Scan for the cell matching the given text and deliver its (X, Y) coordinate at center. 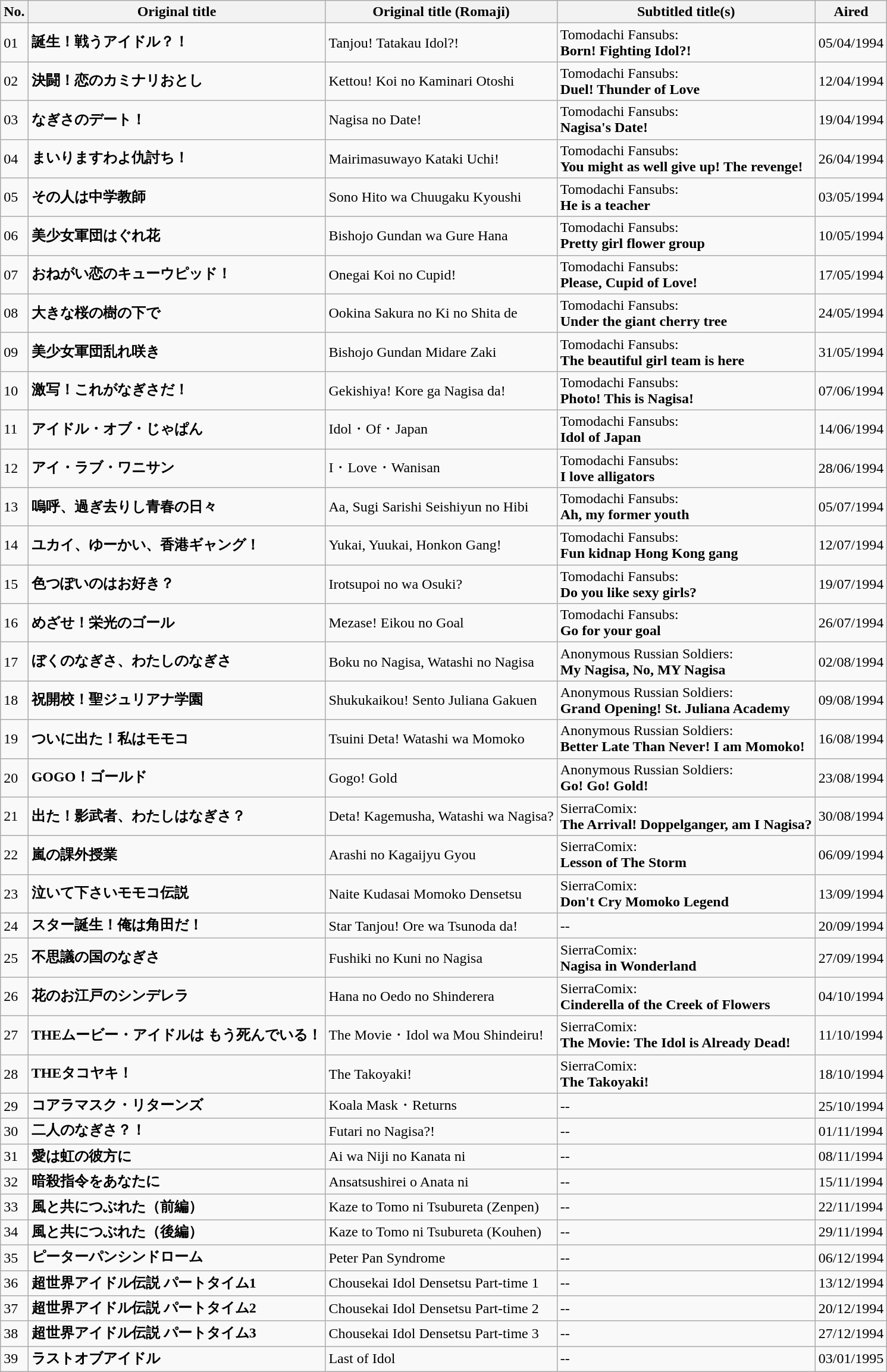
Hana no Oedo no Shinderera (441, 997)
SierraComix:Don't Cry Momoko Legend (686, 893)
37 (14, 1308)
06/09/1994 (851, 855)
18/10/1994 (851, 1074)
13/12/1994 (851, 1283)
Kaze to Tomo ni Tsubureta (Zenpen) (441, 1207)
Fushiki no Kuni no Nagisa (441, 957)
26/07/1994 (851, 623)
05/04/1994 (851, 43)
Tomodachi Fansubs:Pretty girl flower group (686, 236)
愛は虹の彼方に (177, 1156)
Tomodachi Fansubs:Fun kidnap Hong Kong gang (686, 546)
20/12/1994 (851, 1308)
コアラマスク・リターンズ (177, 1106)
17 (14, 661)
15/11/1994 (851, 1182)
09/08/1994 (851, 701)
Chousekai Idol Densetsu Part-time 2 (441, 1308)
27 (14, 1035)
15 (14, 584)
Ookina Sakura no Ki no Shita de (441, 313)
33 (14, 1207)
17/05/1994 (851, 275)
ぼくのなぎさ、わたしのなぎさ (177, 661)
25/10/1994 (851, 1106)
16 (14, 623)
31/05/1994 (851, 352)
20 (14, 778)
Ai wa Niji no Kanata ni (441, 1156)
決闘！恋のカミナリおとし (177, 81)
Deta! Kagemusha, Watashi wa Nagisa? (441, 816)
26 (14, 997)
34 (14, 1232)
13 (14, 507)
Original title (177, 12)
Tomodachi Fansubs:Nagisa's Date! (686, 120)
36 (14, 1283)
Irotsupoi no wa Osuki? (441, 584)
19/04/1994 (851, 120)
Tomodachi Fansubs:Idol of Japan (686, 429)
Anonymous Russian Soldiers:Go! Go! Gold! (686, 778)
29 (14, 1106)
Tomodachi Fansubs:Go for your goal (686, 623)
Chousekai Idol Densetsu Part-time 1 (441, 1283)
25 (14, 957)
09 (14, 352)
THEタコヤキ！ (177, 1074)
風と共につぶれた（前編） (177, 1207)
SierraComix:Cinderella of the Creek of Flowers (686, 997)
超世界アイドル伝説 パートタイム3 (177, 1333)
風と共につぶれた（後編） (177, 1232)
Koala Mask・Returns (441, 1106)
誕生！戦うアイドル？！ (177, 43)
嗚呼、過ぎ去りし青春の日々 (177, 507)
27/12/1994 (851, 1333)
Tomodachi Fansubs:The beautiful girl team is here (686, 352)
Yukai, Yuukai, Honkon Gang! (441, 546)
Tomodachi Fansubs:I love alligators (686, 467)
21 (14, 816)
02 (14, 81)
SierraComix:Lesson of The Storm (686, 855)
The Movie・Idol wa Mou Shindeiru! (441, 1035)
14/06/1994 (851, 429)
13/09/1994 (851, 893)
Mezase! Eikou no Goal (441, 623)
不思議の国のなぎさ (177, 957)
祝開校！聖ジュリアナ学園 (177, 701)
04/10/1994 (851, 997)
Futari no Nagisa?! (441, 1131)
Subtitled title(s) (686, 12)
Bishojo Gundan Midare Zaki (441, 352)
泣いて下さいモモコ伝説 (177, 893)
おねがい恋のキューウピッド！ (177, 275)
Peter Pan Syndrome (441, 1257)
ついに出た！私はモモコ (177, 739)
SierraComix:The Arrival! Doppelganger, am I Nagisa? (686, 816)
Naite Kudasai Momoko Densetsu (441, 893)
26/04/1994 (851, 158)
39 (14, 1360)
花のお江戸のシンデレラ (177, 997)
05/07/1994 (851, 507)
めざせ！栄光のゴール (177, 623)
Tomodachi Fansubs:Ah, my former youth (686, 507)
06 (14, 236)
31 (14, 1156)
12/07/1994 (851, 546)
Tomodachi Fansubs:Photo! This is Nagisa! (686, 390)
12 (14, 467)
Tomodachi Fansubs:Do you like sexy girls? (686, 584)
Shukukaikou! Sento Juliana Gakuen (441, 701)
Tomodachi Fansubs:Please, Cupid of Love! (686, 275)
No. (14, 12)
暗殺指令をあなたに (177, 1182)
23/08/1994 (851, 778)
11 (14, 429)
THEムービー・アイドルは もう死んでいる！ (177, 1035)
22 (14, 855)
Tomodachi Fansubs:Under the giant cherry tree (686, 313)
超世界アイドル伝説 パートタイム1 (177, 1283)
Kaze to Tomo ni Tsubureta (Kouhen) (441, 1232)
Gogo! Gold (441, 778)
29/11/1994 (851, 1232)
SierraComix:The Takoyaki! (686, 1074)
19/07/1994 (851, 584)
24 (14, 925)
Tomodachi Fansubs:Duel! Thunder of Love (686, 81)
24/05/1994 (851, 313)
01 (14, 43)
SierraComix:The Movie: The Idol is Already Dead! (686, 1035)
SierraComix:Nagisa in Wonderland (686, 957)
Last of Idol (441, 1360)
美少女軍団乱れ咲き (177, 352)
18 (14, 701)
03/01/1995 (851, 1360)
Anonymous Russian Soldiers:Grand Opening! St. Juliana Academy (686, 701)
アイドル・オブ・じゃぱん (177, 429)
まいりますわよ仇討ち！ (177, 158)
ピーターパンシンドローム (177, 1257)
12/04/1994 (851, 81)
超世界アイドル伝説 パートタイム2 (177, 1308)
Original title (Romaji) (441, 12)
美少女軍団はぐれ花 (177, 236)
35 (14, 1257)
16/08/1994 (851, 739)
Sono Hito wa Chuugaku Kyoushi (441, 197)
二人のなぎさ？！ (177, 1131)
Boku no Nagisa, Watashi no Nagisa (441, 661)
Tomodachi Fansubs:Born! Fighting Idol?! (686, 43)
03 (14, 120)
28 (14, 1074)
Anonymous Russian Soldiers:Better Late Than Never! I am Momoko! (686, 739)
07 (14, 275)
Tomodachi Fansubs:He is a teacher (686, 197)
Aired (851, 12)
Arashi no Kagaijyu Gyou (441, 855)
激写！これがなぎさだ！ (177, 390)
Kettou! Koi no Kaminari Otoshi (441, 81)
05 (14, 197)
32 (14, 1182)
30 (14, 1131)
01/11/1994 (851, 1131)
Gekishiya! Kore ga Nagisa da! (441, 390)
Tomodachi Fansubs:You might as well give up! The revenge! (686, 158)
Anonymous Russian Soldiers:My Nagisa, No, MY Nagisa (686, 661)
28/06/1994 (851, 467)
I・Love・Wanisan (441, 467)
30/08/1994 (851, 816)
ユカイ、ゆーかい、香港ギャング！ (177, 546)
27/09/1994 (851, 957)
GOGO！ゴールド (177, 778)
03/05/1994 (851, 197)
大きな桜の樹の下で (177, 313)
38 (14, 1333)
嵐の課外授業 (177, 855)
11/10/1994 (851, 1035)
23 (14, 893)
22/11/1994 (851, 1207)
Mairimasuwayo Kataki Uchi! (441, 158)
なぎさのデート！ (177, 120)
The Takoyaki! (441, 1074)
アイ・ラブ・ワニサン (177, 467)
Bishojo Gundan wa Gure Hana (441, 236)
Onegai Koi no Cupid! (441, 275)
ラストオブアイドル (177, 1360)
19 (14, 739)
06/12/1994 (851, 1257)
Ansatsushirei o Anata ni (441, 1182)
Nagisa no Date! (441, 120)
Tanjou! Tatakau Idol?! (441, 43)
10/05/1994 (851, 236)
スター誕生！俺は角田だ！ (177, 925)
出た！影武者、わたしはなぎさ？ (177, 816)
08/11/1994 (851, 1156)
10 (14, 390)
Star Tanjou! Ore wa Tsunoda da! (441, 925)
08 (14, 313)
07/06/1994 (851, 390)
20/09/1994 (851, 925)
その人は中学教師 (177, 197)
Chousekai Idol Densetsu Part-time 3 (441, 1333)
02/08/1994 (851, 661)
14 (14, 546)
色つぽいのはお好き？ (177, 584)
Tsuini Deta! Watashi wa Momoko (441, 739)
Idol・Of・Japan (441, 429)
04 (14, 158)
Aa, Sugi Sarishi Seishiyun no Hibi (441, 507)
